Locate the cell with the specified text and output its [X, Y] center coordinate. 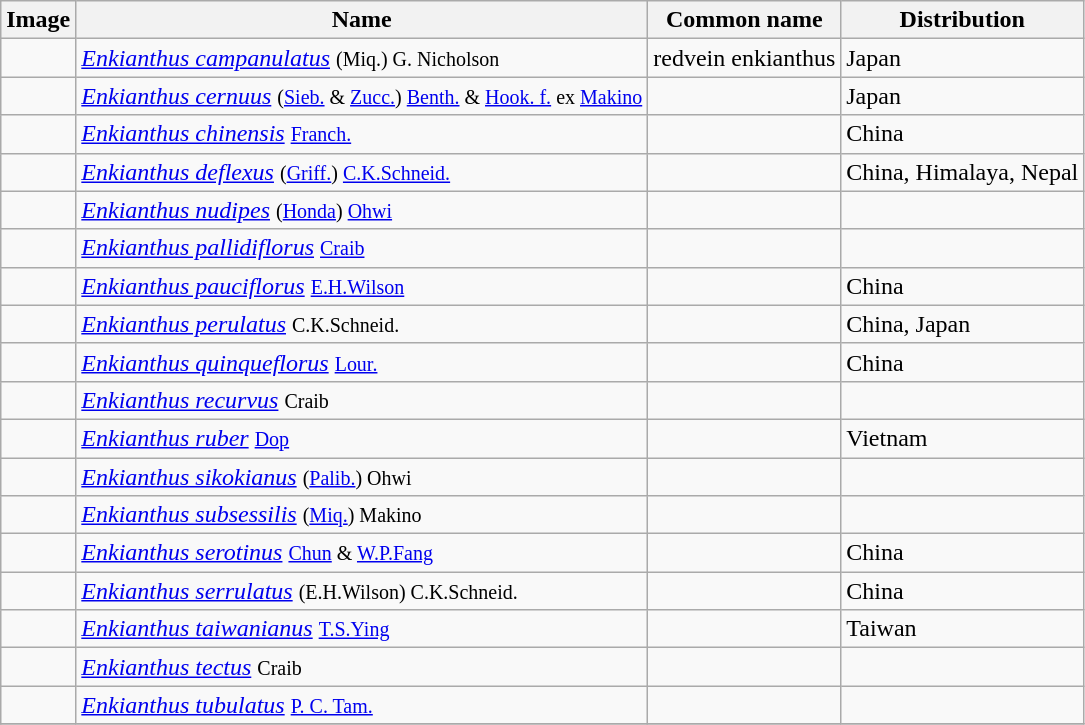
Enkianthus chinensis Franch. [362, 134]
Enkianthus deflexus (Griff.) C.K.Schneid. [362, 172]
Enkianthus pallidiflorus Craib [362, 248]
Enkianthus subsessilis (Miq.) Makino [362, 515]
Enkianthus serotinus Chun & W.P.Fang [362, 553]
Enkianthus pauciflorus E.H.Wilson [362, 286]
Enkianthus serrulatus (E.H.Wilson) C.K.Schneid. [362, 591]
Enkianthus recurvus Craib [362, 400]
Enkianthus ruber Dop [362, 438]
China, Japan [962, 324]
Enkianthus tubulatus P. C. Tam. [362, 705]
Enkianthus taiwanianus T.S.Ying [362, 629]
redvein enkianthus [744, 58]
Enkianthus tectus Craib [362, 667]
Enkianthus cernuus (Sieb. & Zucc.) Benth. & Hook. f. ex Makino [362, 96]
Enkianthus perulatus C.K.Schneid. [362, 324]
China, Himalaya, Nepal [962, 172]
Distribution [962, 20]
Common name [744, 20]
Image [38, 20]
Enkianthus sikokianus (Palib.) Ohwi [362, 477]
Enkianthus nudipes (Honda) Ohwi [362, 210]
Name [362, 20]
Taiwan [962, 629]
Vietnam [962, 438]
Enkianthus campanulatus (Miq.) G. Nicholson [362, 58]
Enkianthus quinqueflorus Lour. [362, 362]
